Return (X, Y) of the center of cell containing provided text 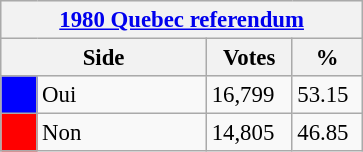
14,805 (249, 133)
Votes (249, 58)
Non (122, 133)
Oui (122, 95)
Side (104, 58)
% (328, 58)
1980 Quebec referendum (182, 20)
16,799 (249, 95)
46.85 (328, 133)
53.15 (328, 95)
